Scan for the cell matching the given text and deliver its (X, Y) coordinate at center. 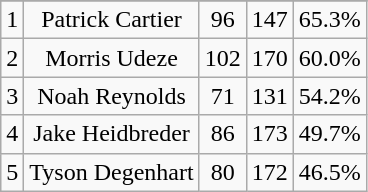
173 (270, 134)
Jake Heidbreder (112, 134)
80 (222, 172)
71 (222, 96)
Noah Reynolds (112, 96)
5 (12, 172)
65.3% (330, 20)
170 (270, 58)
1 (12, 20)
147 (270, 20)
49.7% (330, 134)
2 (12, 58)
4 (12, 134)
Morris Udeze (112, 58)
Tyson Degenhart (112, 172)
86 (222, 134)
172 (270, 172)
96 (222, 20)
131 (270, 96)
60.0% (330, 58)
46.5% (330, 172)
Patrick Cartier (112, 20)
54.2% (330, 96)
102 (222, 58)
3 (12, 96)
